Search for the cell housing the specified text and yield its (X, Y) center coordinate. 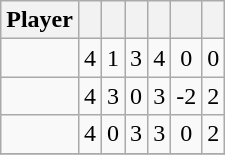
-2 (186, 96)
1 (114, 58)
Player (40, 20)
